Return the [x, y] coordinate for the center point of the cell that contains the specified text.  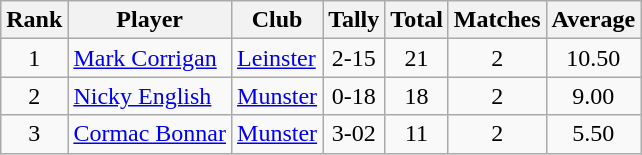
Player [150, 20]
Tally [354, 20]
9.00 [594, 96]
Nicky English [150, 96]
Matches [497, 20]
10.50 [594, 58]
Rank [34, 20]
3-02 [354, 134]
0-18 [354, 96]
2-15 [354, 58]
21 [417, 58]
11 [417, 134]
Average [594, 20]
1 [34, 58]
18 [417, 96]
3 [34, 134]
Cormac Bonnar [150, 134]
Leinster [278, 58]
Total [417, 20]
Club [278, 20]
5.50 [594, 134]
Mark Corrigan [150, 58]
